Detect which cell encompasses the target text, then output its [X, Y] center coordinate. 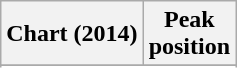
Chart (2014) [72, 34]
Peakposition [189, 34]
